Return (x, y) of the center of cell containing provided text 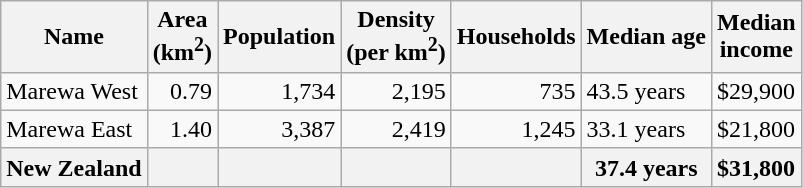
Marewa East (74, 129)
2,419 (396, 129)
735 (516, 91)
Name (74, 37)
Median age (646, 37)
$21,800 (756, 129)
Area(km2) (182, 37)
1,734 (280, 91)
43.5 years (646, 91)
3,387 (280, 129)
2,195 (396, 91)
37.4 years (646, 167)
Marewa West (74, 91)
1.40 (182, 129)
Density(per km2) (396, 37)
$29,900 (756, 91)
$31,800 (756, 167)
Medianincome (756, 37)
0.79 (182, 91)
Households (516, 37)
1,245 (516, 129)
33.1 years (646, 129)
Population (280, 37)
New Zealand (74, 167)
